Detect which cell encompasses the target text, then output its (x, y) center coordinate. 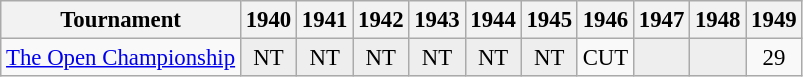
1943 (437, 20)
The Open Championship (121, 58)
CUT (605, 58)
1946 (605, 20)
1942 (381, 20)
1948 (718, 20)
1944 (493, 20)
1941 (325, 20)
1945 (549, 20)
29 (774, 58)
Tournament (121, 20)
1949 (774, 20)
1947 (661, 20)
1940 (268, 20)
